From the cell containing the given text, extract its center point as [x, y] coordinate. 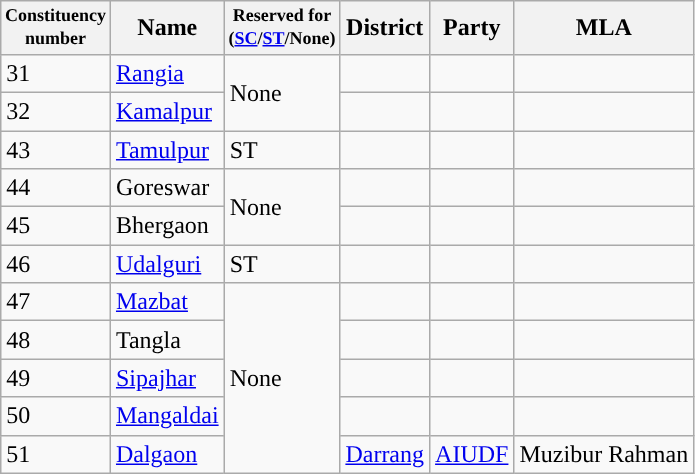
Sipajhar [167, 378]
31 [56, 73]
Goreswar [167, 188]
43 [56, 150]
46 [56, 264]
Reserved for(SC/ST/None) [282, 28]
District [385, 28]
45 [56, 226]
Darrang [385, 454]
Bhergaon [167, 226]
Mangaldai [167, 416]
Muzibur Rahman [604, 454]
Tangla [167, 340]
Party [472, 28]
47 [56, 302]
AIUDF [472, 454]
Rangia [167, 73]
Name [167, 28]
Kamalpur [167, 111]
49 [56, 378]
48 [56, 340]
Constituencynumber [56, 28]
MLA [604, 28]
Udalguri [167, 264]
Tamulpur [167, 150]
Dalgaon [167, 454]
51 [56, 454]
44 [56, 188]
Mazbat [167, 302]
50 [56, 416]
32 [56, 111]
